Return the [X, Y] coordinate for the center point of the cell that contains the specified text.  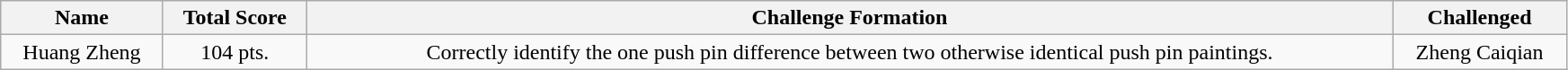
Zheng Caiqian [1480, 52]
Total Score [235, 18]
Challenge Formation [849, 18]
Name [82, 18]
104 pts. [235, 52]
Challenged [1480, 18]
Correctly identify the one push pin difference between two otherwise identical push pin paintings. [849, 52]
Huang Zheng [82, 52]
